Return the [x, y] coordinate for the center point of the cell that contains the specified text.  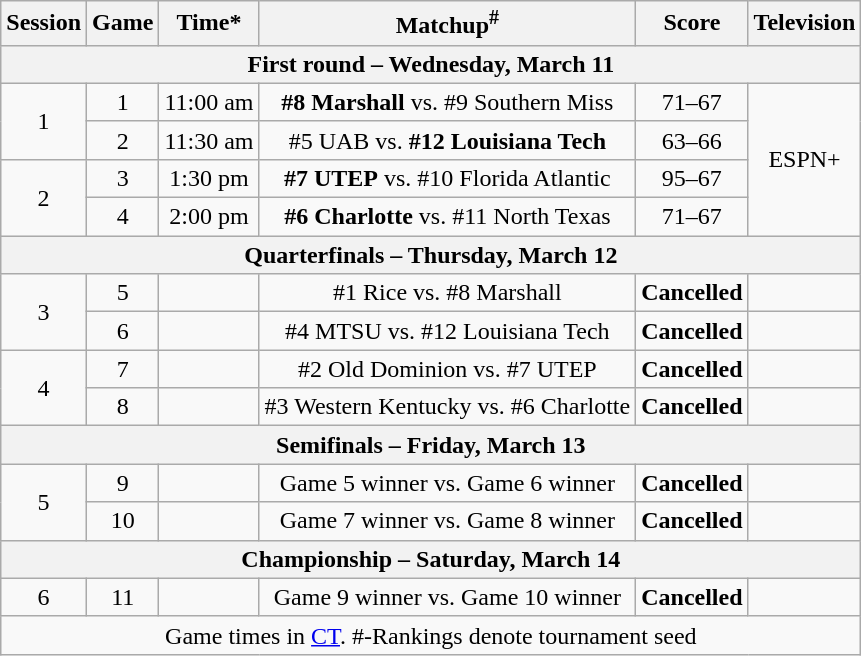
#5 UAB vs. #12 Louisiana Tech [448, 140]
2:00 pm [209, 217]
11 [123, 597]
63–66 [692, 140]
Game [123, 24]
#7 UTEP vs. #10 Florida Atlantic [448, 178]
10 [123, 521]
Matchup# [448, 24]
Score [692, 24]
Semifinals – Friday, March 13 [431, 445]
7 [123, 369]
Session [44, 24]
#3 Western Kentucky vs. #6 Charlotte [448, 407]
Game 5 winner vs. Game 6 winner [448, 483]
8 [123, 407]
11:30 am [209, 140]
Quarterfinals – Thursday, March 12 [431, 255]
#8 Marshall vs. #9 Southern Miss [448, 102]
First round – Wednesday, March 11 [431, 64]
#6 Charlotte vs. #11 North Texas [448, 217]
Television [804, 24]
Game 9 winner vs. Game 10 winner [448, 597]
1:30 pm [209, 178]
Championship – Saturday, March 14 [431, 559]
95–67 [692, 178]
11:00 am [209, 102]
Game 7 winner vs. Game 8 winner [448, 521]
#1 Rice vs. #8 Marshall [448, 293]
#4 MTSU vs. #12 Louisiana Tech [448, 331]
ESPN+ [804, 159]
9 [123, 483]
Game times in CT. #-Rankings denote tournament seed [431, 635]
#2 Old Dominion vs. #7 UTEP [448, 369]
Time* [209, 24]
